Find where the given text appears and provide that cell's center as [X, Y] coordinate. 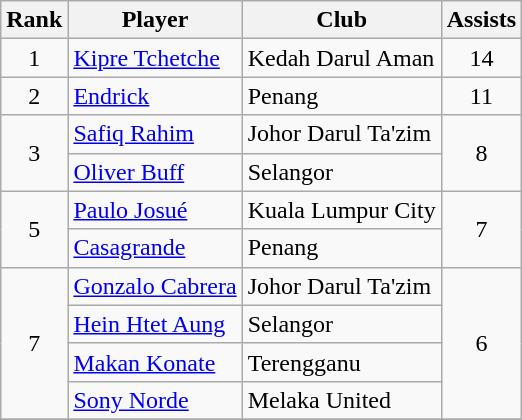
Kedah Darul Aman [342, 58]
Oliver Buff [155, 172]
Paulo Josué [155, 210]
Rank [34, 20]
Kipre Tchetche [155, 58]
Kuala Lumpur City [342, 210]
Player [155, 20]
Safiq Rahim [155, 134]
Hein Htet Aung [155, 324]
8 [481, 153]
Assists [481, 20]
5 [34, 229]
11 [481, 96]
Club [342, 20]
Sony Norde [155, 400]
1 [34, 58]
Melaka United [342, 400]
6 [481, 343]
14 [481, 58]
3 [34, 153]
Terengganu [342, 362]
Endrick [155, 96]
2 [34, 96]
Casagrande [155, 248]
Makan Konate [155, 362]
Gonzalo Cabrera [155, 286]
